Determine the [x, y] coordinate at the center of the cell enclosing the given text.  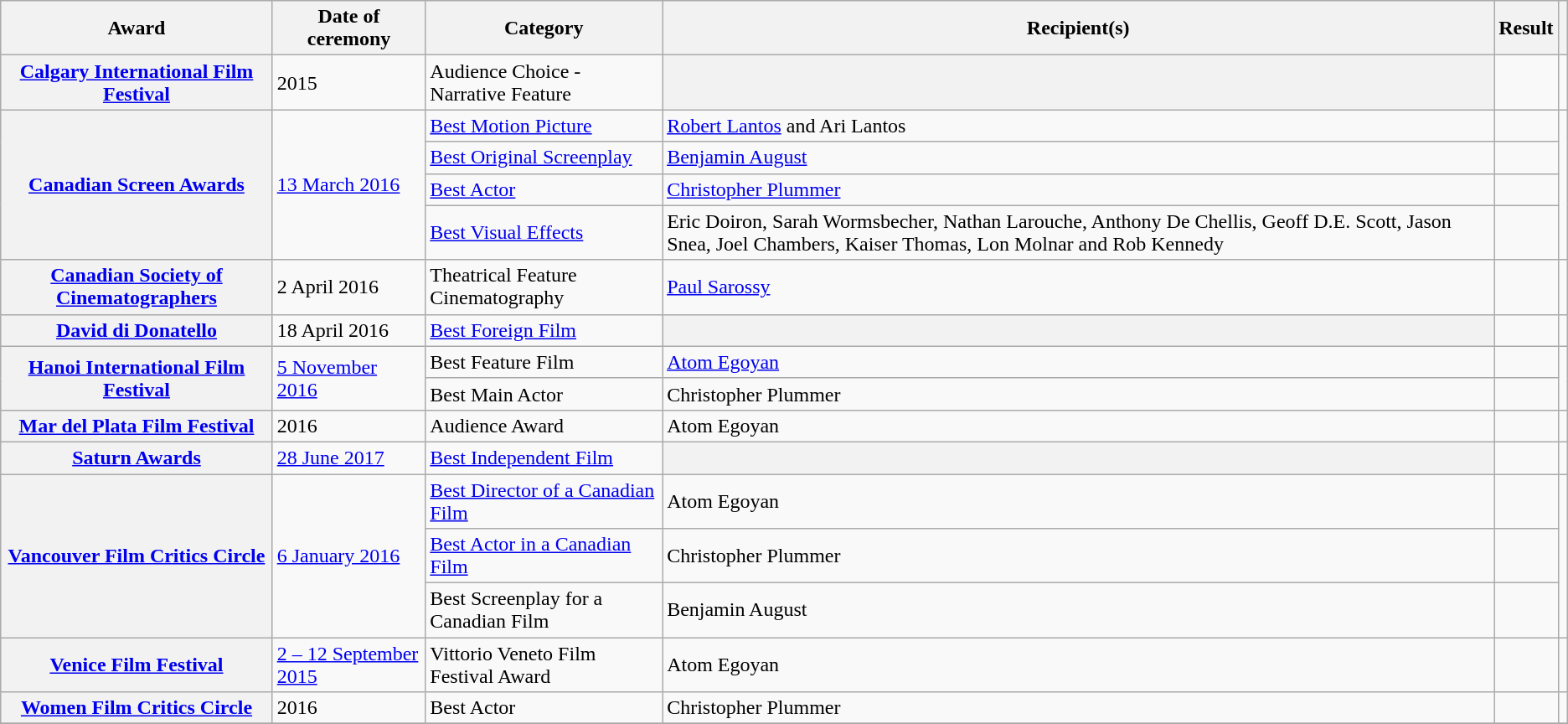
Audience Award [544, 426]
Award [137, 28]
Result [1526, 28]
Women Film Critics Circle [137, 708]
Best Actor in a Canadian Film [544, 556]
Best Director of a Canadian Film [544, 501]
Best Original Screenplay [544, 158]
Robert Lantos and Ari Lantos [1079, 126]
Saturn Awards [137, 458]
David di Donatello [137, 330]
6 January 2016 [348, 556]
18 April 2016 [348, 330]
2015 [348, 82]
Theatrical Feature Cinematography [544, 287]
2 – 12 September 2015 [348, 665]
Category [544, 28]
Mar del Plata Film Festival [137, 426]
Canadian Screen Awards [137, 184]
2 April 2016 [348, 287]
Vittorio Veneto Film Festival Award [544, 665]
Best Visual Effects [544, 233]
Recipient(s) [1079, 28]
Venice Film Festival [137, 665]
Canadian Society of Cinematographers [137, 287]
Vancouver Film Critics Circle [137, 556]
13 March 2016 [348, 184]
5 November 2016 [348, 378]
Best Screenplay for a Canadian Film [544, 610]
Best Independent Film [544, 458]
Best Feature Film [544, 362]
Best Foreign Film [544, 330]
Best Motion Picture [544, 126]
Best Main Actor [544, 394]
Audience Choice - Narrative Feature [544, 82]
Date of ceremony [348, 28]
Paul Sarossy [1079, 287]
Hanoi International Film Festival [137, 378]
Calgary International Film Festival [137, 82]
28 June 2017 [348, 458]
